Find where the given text appears and provide that cell's center as (x, y) coordinate. 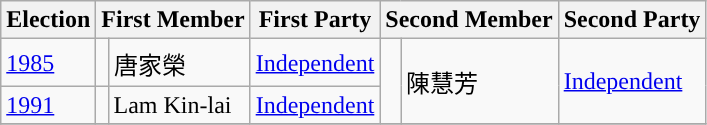
1991 (48, 105)
Second Party (632, 20)
First Party (315, 20)
陳慧芳 (480, 82)
Election (48, 20)
First Member (173, 20)
Lam Kin-lai (179, 105)
1985 (48, 62)
唐家榮 (179, 62)
Second Member (469, 20)
